Return [X, Y] of the center of cell containing provided text 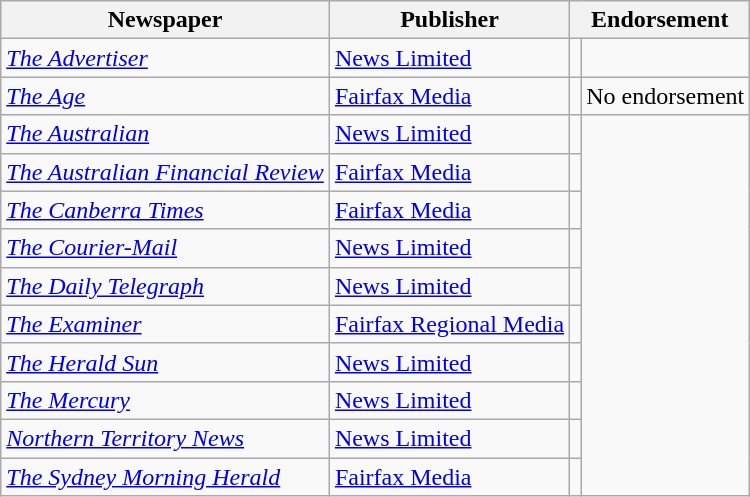
No endorsement [666, 96]
The Sydney Morning Herald [166, 477]
The Australian [166, 134]
Northern Territory News [166, 438]
Newspaper [166, 20]
The Canberra Times [166, 210]
Endorsement [660, 20]
Publisher [449, 20]
Fairfax Regional Media [449, 324]
The Herald Sun [166, 362]
The Mercury [166, 400]
The Examiner [166, 324]
The Advertiser [166, 58]
The Daily Telegraph [166, 286]
The Australian Financial Review [166, 172]
The Courier-Mail [166, 248]
The Age [166, 96]
